Scan for the cell matching the given text and deliver its (X, Y) coordinate at center. 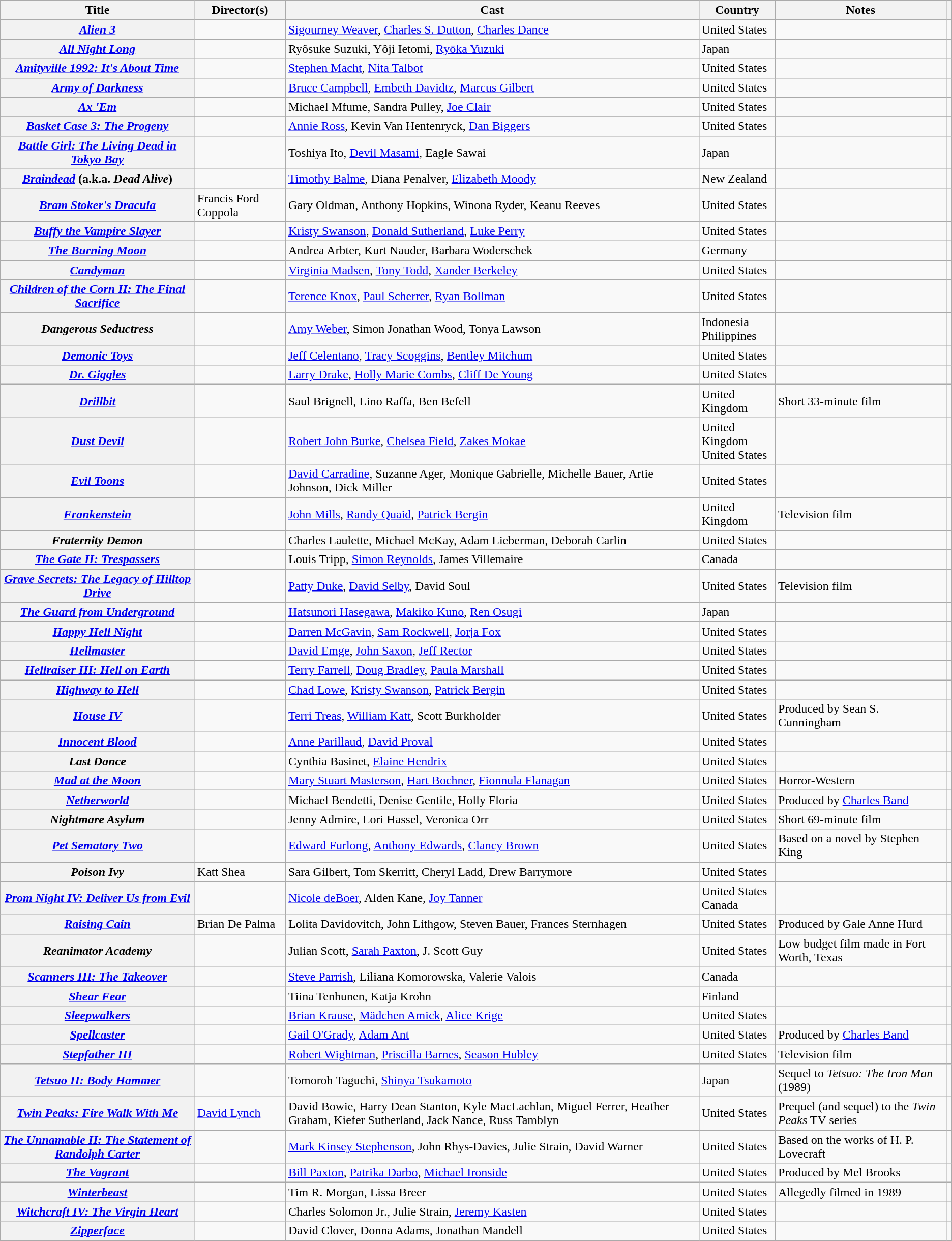
Children of the Corn II: The Final Sacrifice (98, 296)
David Emge, John Saxon, Jeff Rector (492, 651)
Brian De Palma (240, 924)
Saul Brignell, Lino Raffa, Ben Befell (492, 401)
Innocent Blood (98, 742)
United KingdomUnited States (737, 441)
Charles Laulette, Michael McKay, Adam Lieberman, Deborah Carlin (492, 540)
Lolita Davidovitch, John Lithgow, Steven Bauer, Frances Sternhagen (492, 924)
Produced by Mel Brooks (860, 1173)
Charles Solomon Jr., Julie Strain, Jeremy Kasten (492, 1212)
Reanimator Academy (98, 950)
Katt Shea (240, 872)
Dr. Giggles (98, 375)
Annie Ross, Kevin Van Hentenryck, Dan Biggers (492, 126)
Buffy the Vampire Slayer (98, 231)
Prequel (and sequel) to the Twin Peaks TV series (860, 1114)
Dust Devil (98, 441)
Allegedly filmed in 1989 (860, 1192)
David Bowie, Harry Dean Stanton, Kyle MacLachlan, Miguel Ferrer, Heather Graham, Kiefer Sutherland, Jack Nance, Russ Tamblyn (492, 1114)
Zipperface (98, 1231)
Evil Toons (98, 481)
The Gate II: Trespassers (98, 559)
Ax 'Em (98, 107)
Tim R. Morgan, Lissa Breer (492, 1192)
Hellraiser III: Hell on Earth (98, 670)
Witchcraft IV: The Virgin Heart (98, 1212)
Terri Treas, William Katt, Scott Burkholder (492, 716)
Title (98, 10)
Michael Mfume, Sandra Pulley, Joe Clair (492, 107)
John Mills, Randy Quaid, Patrick Bergin (492, 514)
Battle Girl: The Living Dead in Tokyo Bay (98, 153)
Frankenstein (98, 514)
Terence Knox, Paul Scherrer, Ryan Bollman (492, 296)
Low budget film made in Fort Worth, Texas (860, 950)
Based on a novel by Stephen King (860, 845)
Patty Duke, David Selby, David Soul (492, 586)
Cynthia Basinet, Elaine Hendrix (492, 761)
The Guard from Underground (98, 612)
Bram Stoker's Dracula (98, 204)
Candyman (98, 270)
Robert John Burke, Chelsea Field, Zakes Mokae (492, 441)
Director(s) (240, 10)
Michael Bendetti, Denise Gentile, Holly Floria (492, 800)
Virginia Madsen, Tony Todd, Xander Berkeley (492, 270)
David Carradine, Suzanne Ager, Monique Gabrielle, Michelle Bauer, Artie Johnson, Dick Miller (492, 481)
Timothy Balme, Diana Penalver, Elizabeth Moody (492, 179)
Sigourney Weaver, Charles S. Dutton, Charles Dance (492, 29)
House IV (98, 716)
Scanners III: The Takeover (98, 977)
Germany (737, 250)
The Burning Moon (98, 250)
Steve Parrish, Liliana Komorowska, Valerie Valois (492, 977)
Chad Lowe, Kristy Swanson, Patrick Bergin (492, 689)
The Unnamable II: The Statement of Randolph Carter (98, 1146)
Alien 3 (98, 29)
Stephen Macht, Nita Talbot (492, 68)
Based on the works of H. P. Lovecraft (860, 1146)
United StatesCanada (737, 898)
Terry Farrell, Doug Bradley, Paula Marshall (492, 670)
Mad at the Moon (98, 781)
Pet Sematary Two (98, 845)
David Clover, Donna Adams, Jonathan Mandell (492, 1231)
Amityville 1992: It's About Time (98, 68)
Produced by Gale Anne Hurd (860, 924)
Anne Parillaud, David Proval (492, 742)
Larry Drake, Holly Marie Combs, Cliff De Young (492, 375)
Brian Krause, Mädchen Amick, Alice Krige (492, 1015)
Julian Scott, Sarah Paxton, J. Scott Guy (492, 950)
Produced by Sean S. Cunningham (860, 716)
Raising Cain (98, 924)
Prom Night IV: Deliver Us from Evil (98, 898)
Shear Fear (98, 996)
Jenny Admire, Lori Hassel, Veronica Orr (492, 819)
Horror-Western (860, 781)
Bill Paxton, Patrika Darbo, Michael Ironside (492, 1173)
Francis Ford Coppola (240, 204)
All Night Long (98, 49)
Grave Secrets: The Legacy of Hilltop Drive (98, 586)
Short 33-minute film (860, 401)
Last Dance (98, 761)
Fraternity Demon (98, 540)
Bruce Campbell, Embeth Davidtz, Marcus Gilbert (492, 87)
New Zealand (737, 179)
Stepfather III (98, 1054)
Sequel to Tetsuo: The Iron Man (1989) (860, 1080)
Short 69-minute film (860, 819)
Army of Darkness (98, 87)
Tetsuo II: Body Hammer (98, 1080)
The Vagrant (98, 1173)
Demonic Toys (98, 356)
Tiina Tenhunen, Katja Krohn (492, 996)
Braindead (a.k.a. Dead Alive) (98, 179)
Notes (860, 10)
Basket Case 3: The Progeny (98, 126)
Tomoroh Taguchi, Shinya Tsukamoto (492, 1080)
Toshiya Ito, Devil Masami, Eagle Sawai (492, 153)
Dangerous Seductress (98, 330)
Spellcaster (98, 1035)
Mary Stuart Masterson, Hart Bochner, Fionnula Flanagan (492, 781)
Kristy Swanson, Donald Sutherland, Luke Perry (492, 231)
Sleepwalkers (98, 1015)
Darren McGavin, Sam Rockwell, Jorja Fox (492, 631)
Sara Gilbert, Tom Skerritt, Cheryl Ladd, Drew Barrymore (492, 872)
Robert Wightman, Priscilla Barnes, Season Hubley (492, 1054)
Gary Oldman, Anthony Hopkins, Winona Ryder, Keanu Reeves (492, 204)
Louis Tripp, Simon Reynolds, James Villemaire (492, 559)
Nightmare Asylum (98, 819)
Twin Peaks: Fire Walk With Me (98, 1114)
Finland (737, 996)
Mark Kinsey Stephenson, John Rhys-Davies, Julie Strain, David Warner (492, 1146)
Drillbit (98, 401)
Highway to Hell (98, 689)
Poison Ivy (98, 872)
Happy Hell Night (98, 631)
Country (737, 10)
Amy Weber, Simon Jonathan Wood, Tonya Lawson (492, 330)
Edward Furlong, Anthony Edwards, Clancy Brown (492, 845)
Gail O'Grady, Adam Ant (492, 1035)
Hellmaster (98, 651)
Ryôsuke Suzuki, Yôji Ietomi, Ryōka Yuzuki (492, 49)
Andrea Arbter, Kurt Nauder, Barbara Woderschek (492, 250)
Netherworld (98, 800)
Jeff Celentano, Tracy Scoggins, Bentley Mitchum (492, 356)
Hatsunori Hasegawa, Makiko Kuno, Ren Osugi (492, 612)
Winterbeast (98, 1192)
Cast (492, 10)
David Lynch (240, 1114)
Nicole deBoer, Alden Kane, Joy Tanner (492, 898)
IndonesiaPhilippines (737, 330)
